Detect which cell encompasses the target text, then output its [X, Y] center coordinate. 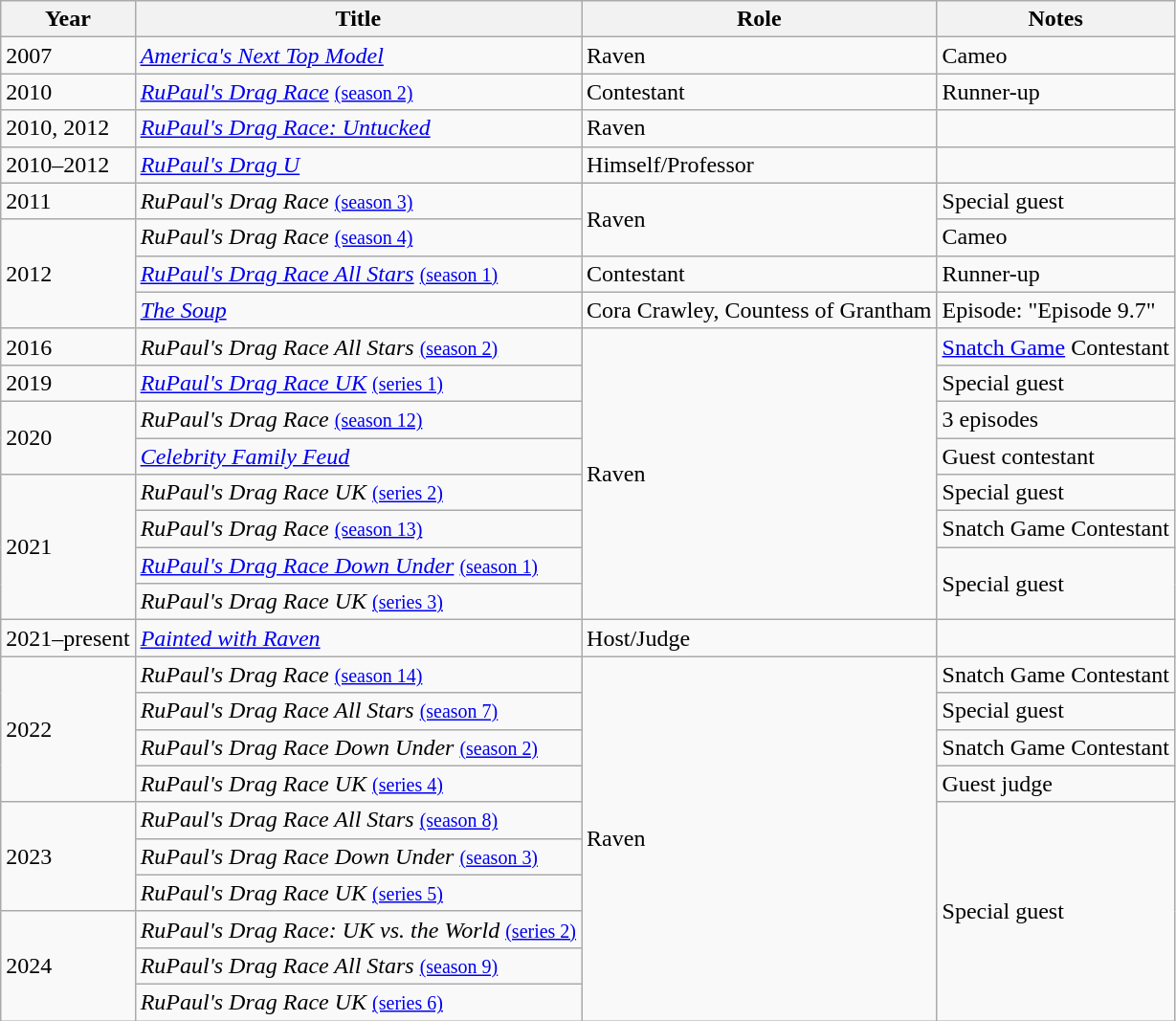
RuPaul's Drag Race All Stars (season 2) [358, 346]
RuPaul's Drag Race UK (series 4) [358, 784]
2007 [68, 55]
RuPaul's Drag Race (season 2) [358, 92]
RuPaul's Drag Race Down Under (season 2) [358, 747]
RuPaul's Drag Race (season 12) [358, 419]
2010–2012 [68, 165]
The Soup [358, 310]
Episode: "Episode 9.7" [1055, 310]
2024 [68, 966]
2021 [68, 547]
Cora Crawley, Countess of Grantham [760, 310]
RuPaul's Drag Race Down Under (season 3) [358, 856]
RuPaul's Drag Race UK (series 6) [358, 1002]
2016 [68, 346]
2019 [68, 383]
RuPaul's Drag Race All Stars (season 7) [358, 711]
RuPaul's Drag Race (season 13) [358, 529]
RuPaul's Drag Race UK (series 2) [358, 493]
2012 [68, 274]
Guest judge [1055, 784]
Title [358, 19]
Painted with Raven [358, 638]
Year [68, 19]
2021–present [68, 638]
RuPaul's Drag Race UK (series 5) [358, 893]
RuPaul's Drag Race All Stars (season 1) [358, 274]
RuPaul's Drag Race Down Under (season 1) [358, 566]
America's Next Top Model [358, 55]
RuPaul's Drag Race UK (series 3) [358, 602]
Host/Judge [760, 638]
RuPaul's Drag Race UK (series 1) [358, 383]
Role [760, 19]
2023 [68, 856]
Guest contestant [1055, 456]
Notes [1055, 19]
RuPaul's Drag Race: UK vs. the World (series 2) [358, 929]
2020 [68, 437]
Celebrity Family Feud [358, 456]
RuPaul's Drag Race All Stars (season 9) [358, 966]
3 episodes [1055, 419]
Himself/Professor [760, 165]
RuPaul's Drag Race: Untucked [358, 128]
2022 [68, 729]
2010, 2012 [68, 128]
RuPaul's Drag Race All Stars (season 8) [358, 820]
RuPaul's Drag Race (season 14) [358, 675]
2010 [68, 92]
RuPaul's Drag Race (season 3) [358, 201]
RuPaul's Drag U [358, 165]
RuPaul's Drag Race (season 4) [358, 237]
2011 [68, 201]
